Locate the cell with the specified text and output its (x, y) center coordinate. 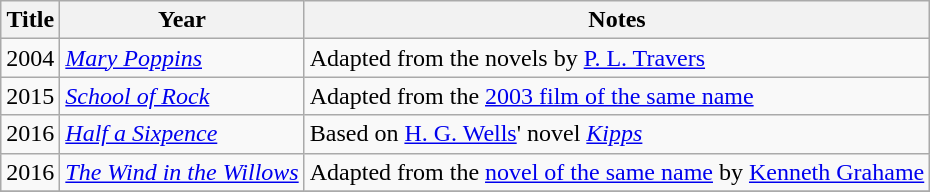
Notes (617, 20)
School of Rock (182, 96)
Based on H. G. Wells' novel Kipps (617, 134)
2004 (30, 58)
The Wind in the Willows (182, 172)
Adapted from the 2003 film of the same name (617, 96)
Adapted from the novel of the same name by Kenneth Grahame (617, 172)
Title (30, 20)
Half a Sixpence (182, 134)
2015 (30, 96)
Mary Poppins (182, 58)
Adapted from the novels by P. L. Travers (617, 58)
Year (182, 20)
